Locate the cell with the specified text and output its (X, Y) center coordinate. 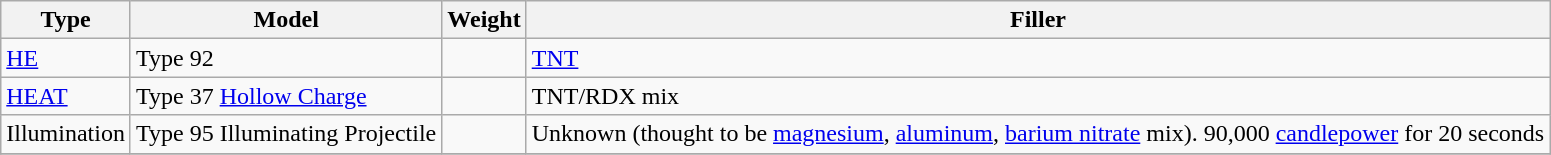
Weight (484, 20)
Illumination (66, 134)
Type 95 Illuminating Projectile (286, 134)
Unknown (thought to be magnesium, aluminum, barium nitrate mix). 90,000 candlepower for 20 seconds (1038, 134)
Type 37 Hollow Charge (286, 96)
HEAT (66, 96)
Type (66, 20)
TNT (1038, 58)
Model (286, 20)
HE (66, 58)
Type 92 (286, 58)
Filler (1038, 20)
TNT/RDX mix (1038, 96)
